Determine the (x, y) coordinate at the center of the cell enclosing the given text.  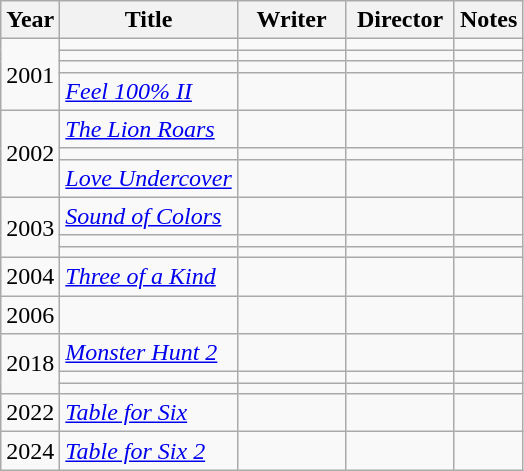
The Lion Roars (148, 129)
Notes (488, 20)
2024 (30, 451)
Table for Six (148, 413)
Year (30, 20)
2022 (30, 413)
Writer (292, 20)
Title (148, 20)
Feel 100% II (148, 91)
2006 (30, 315)
Three of a Kind (148, 276)
2001 (30, 74)
2002 (30, 154)
Director (400, 20)
Table for Six 2 (148, 451)
Monster Hunt 2 (148, 353)
2018 (30, 364)
2004 (30, 276)
Love Undercover (148, 178)
Sound of Colors (148, 216)
2003 (30, 227)
